Identify which cell holds the provided text, then report its (x, y) central coordinate. 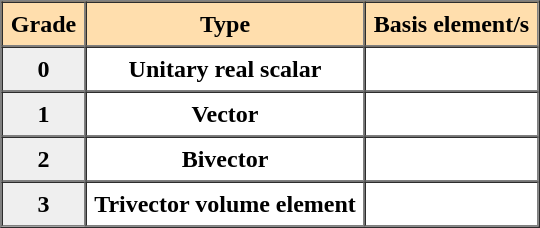
Unitary real scalar (225, 68)
Trivector volume element (225, 204)
0 (44, 68)
Basis element/s (452, 24)
Type (225, 24)
Bivector (225, 158)
2 (44, 158)
Vector (225, 114)
1 (44, 114)
3 (44, 204)
Grade (44, 24)
